Return the [X, Y] coordinate for the center point of the cell that contains the specified text.  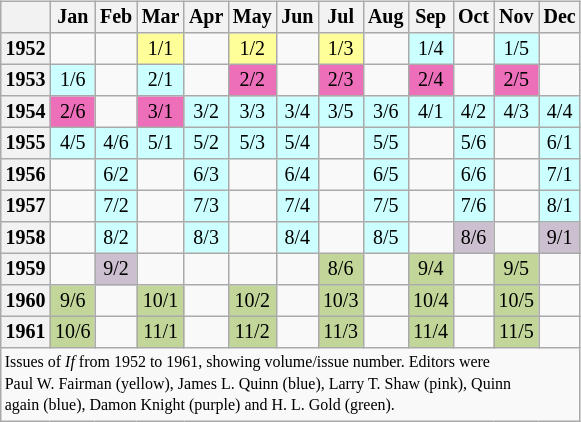
5/2 [206, 144]
Jun [297, 18]
11/5 [516, 332]
2/4 [430, 80]
7/3 [206, 206]
1953 [26, 80]
11/1 [160, 332]
2/2 [252, 80]
4/3 [516, 112]
Aug [386, 18]
1/5 [516, 48]
May [252, 18]
Dec [560, 18]
6/2 [116, 174]
3/5 [340, 112]
9/2 [116, 268]
1/4 [430, 48]
1960 [26, 300]
8/5 [386, 238]
5/3 [252, 144]
5/4 [297, 144]
1952 [26, 48]
7/1 [560, 174]
Feb [116, 18]
6/3 [206, 174]
3/6 [386, 112]
1957 [26, 206]
2/6 [72, 112]
9/1 [560, 238]
9/6 [72, 300]
1/1 [160, 48]
7/5 [386, 206]
1958 [26, 238]
Jan [72, 18]
Apr [206, 18]
9/5 [516, 268]
10/5 [516, 300]
8/1 [560, 206]
Nov [516, 18]
1956 [26, 174]
4/1 [430, 112]
4/2 [474, 112]
10/1 [160, 300]
3/3 [252, 112]
5/1 [160, 144]
6/5 [386, 174]
2/3 [340, 80]
8/3 [206, 238]
1/3 [340, 48]
3/1 [160, 112]
1/6 [72, 80]
2/5 [516, 80]
1/2 [252, 48]
1954 [26, 112]
4/5 [72, 144]
8/4 [297, 238]
5/5 [386, 144]
10/2 [252, 300]
Jul [340, 18]
1955 [26, 144]
4/6 [116, 144]
7/2 [116, 206]
5/6 [474, 144]
7/4 [297, 206]
1959 [26, 268]
2/1 [160, 80]
10/6 [72, 332]
7/6 [474, 206]
Sep [430, 18]
11/2 [252, 332]
3/4 [297, 112]
10/3 [340, 300]
9/4 [430, 268]
6/1 [560, 144]
6/6 [474, 174]
1961 [26, 332]
Oct [474, 18]
10/4 [430, 300]
4/4 [560, 112]
11/3 [340, 332]
6/4 [297, 174]
8/2 [116, 238]
3/2 [206, 112]
Mar [160, 18]
11/4 [430, 332]
